Return the (x, y) coordinate for the center point of the cell that contains the specified text.  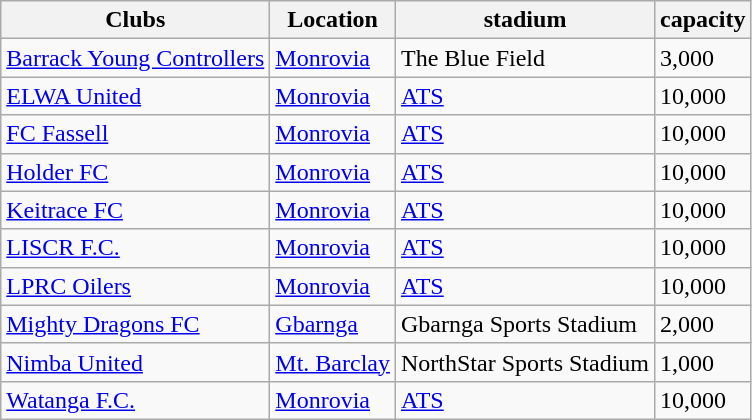
Location (333, 20)
2,000 (703, 324)
Clubs (136, 20)
Keitrace FC (136, 210)
Nimba United (136, 362)
NorthStar Sports Stadium (524, 362)
Mt. Barclay (333, 362)
Gbarnga Sports Stadium (524, 324)
Mighty Dragons FC (136, 324)
1,000 (703, 362)
Gbarnga (333, 324)
LPRC Oilers (136, 286)
stadium (524, 20)
Watanga F.C. (136, 400)
FC Fassell (136, 134)
LISCR F.C. (136, 248)
Holder FC (136, 172)
Barrack Young Controllers (136, 58)
capacity (703, 20)
The Blue Field (524, 58)
3,000 (703, 58)
ELWA United (136, 96)
